Locate the cell with the specified text and output its (X, Y) center coordinate. 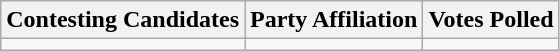
Contesting Candidates (123, 20)
Votes Polled (491, 20)
Party Affiliation (334, 20)
